Determine the [X, Y] coordinate at the center of the cell enclosing the given text.  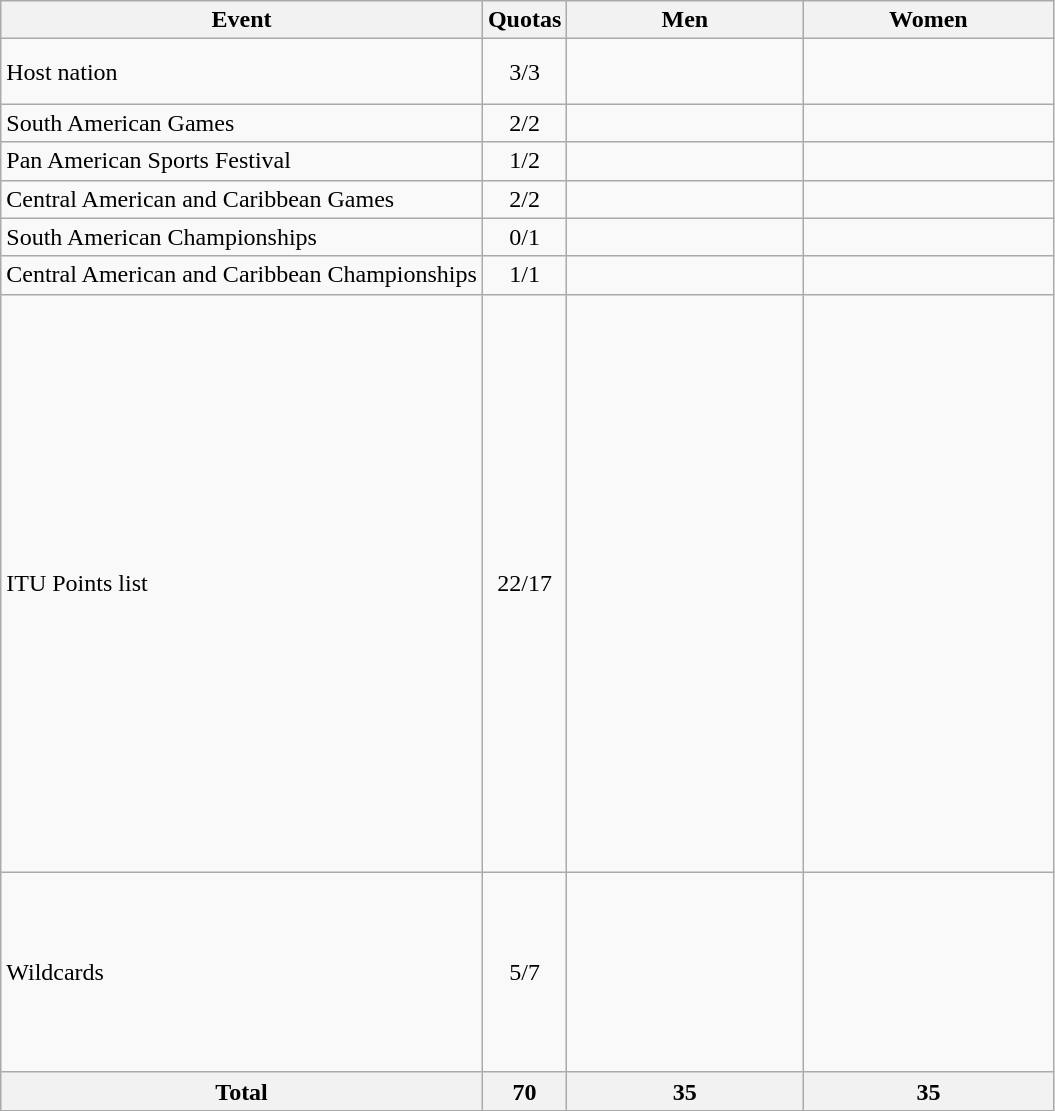
Quotas [524, 20]
ITU Points list [242, 583]
South American Championships [242, 237]
Host nation [242, 72]
Pan American Sports Festival [242, 161]
1/1 [524, 275]
South American Games [242, 123]
70 [524, 1091]
Women [928, 20]
22/17 [524, 583]
Event [242, 20]
5/7 [524, 972]
Central American and Caribbean Games [242, 199]
Central American and Caribbean Championships [242, 275]
1/2 [524, 161]
3/3 [524, 72]
Wildcards [242, 972]
0/1 [524, 237]
Men [685, 20]
Total [242, 1091]
